Find where the given text appears and provide that cell's center as (x, y) coordinate. 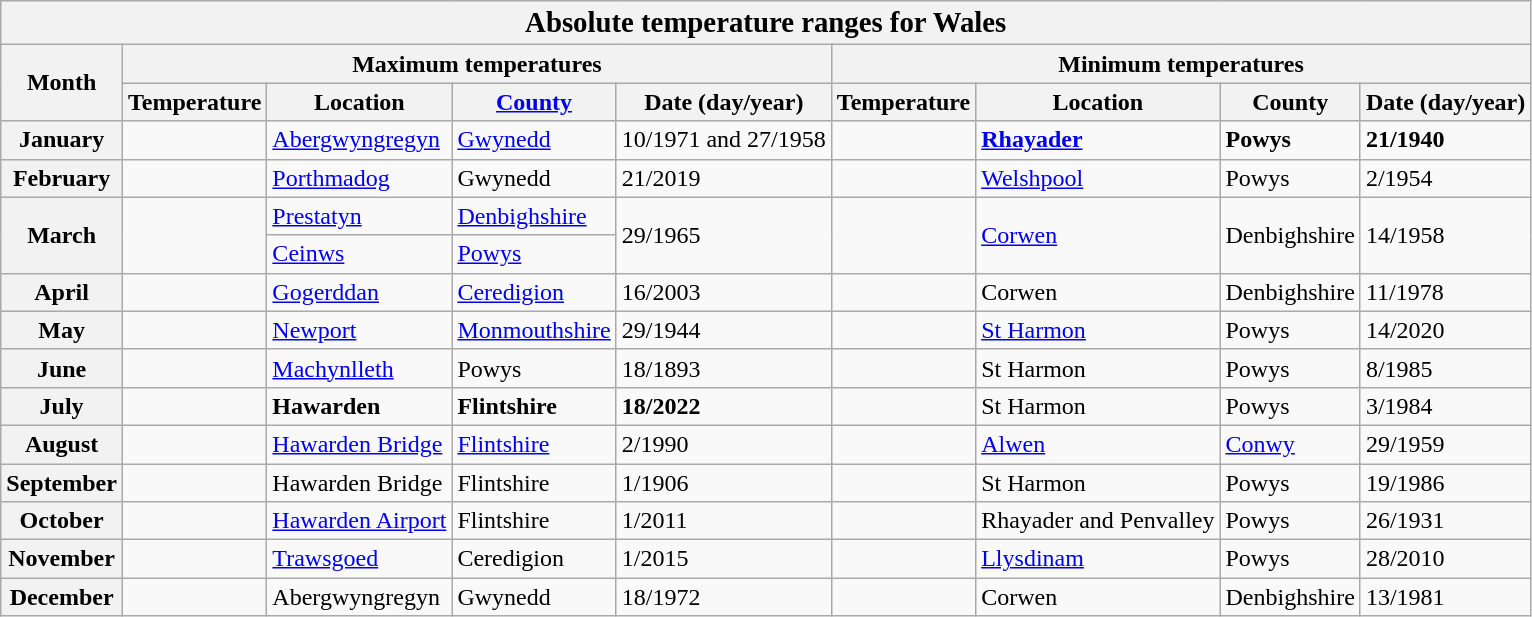
Rhayader and Penvalley (1098, 521)
Monmouthshire (534, 330)
Newport (360, 330)
1/2015 (724, 559)
Rhayader (1098, 140)
1/2011 (724, 521)
Minimum temperatures (1180, 64)
1/1906 (724, 483)
March (62, 235)
Porthmadog (360, 178)
16/2003 (724, 292)
August (62, 444)
26/1931 (1445, 521)
December (62, 597)
14/2020 (1445, 330)
Conwy (1290, 444)
14/1958 (1445, 235)
January (62, 140)
21/2019 (724, 178)
2/1990 (724, 444)
June (62, 368)
Trawsgoed (360, 559)
Ceinws (360, 254)
July (62, 406)
3/1984 (1445, 406)
April (62, 292)
Machynlleth (360, 368)
28/2010 (1445, 559)
2/1954 (1445, 178)
Gogerddan (360, 292)
Absolute temperature ranges for Wales (766, 23)
18/1972 (724, 597)
18/1893 (724, 368)
10/1971 and 27/1958 (724, 140)
Hawarden Airport (360, 521)
18/2022 (724, 406)
Month (62, 83)
Welshpool (1098, 178)
Hawarden (360, 406)
November (62, 559)
29/1965 (724, 235)
February (62, 178)
September (62, 483)
Maximum temperatures (476, 64)
Prestatyn (360, 216)
8/1985 (1445, 368)
29/1944 (724, 330)
13/1981 (1445, 597)
May (62, 330)
Alwen (1098, 444)
October (62, 521)
19/1986 (1445, 483)
29/1959 (1445, 444)
11/1978 (1445, 292)
Llysdinam (1098, 559)
21/1940 (1445, 140)
